From the cell containing the given text, extract its center point as (X, Y) coordinate. 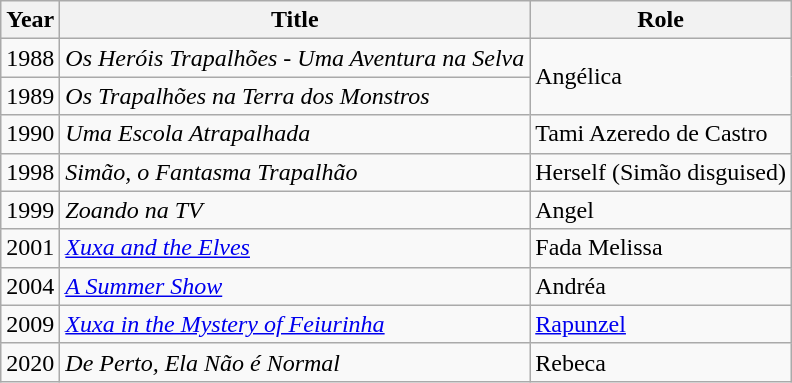
1990 (30, 134)
A Summer Show (295, 286)
Rebeca (661, 362)
Role (661, 20)
Title (295, 20)
Angélica (661, 77)
Angel (661, 210)
1998 (30, 172)
Year (30, 20)
Xuxa in the Mystery of Feiurinha (295, 324)
Simão, o Fantasma Trapalhão (295, 172)
Os Heróis Trapalhões - Uma Aventura na Selva (295, 58)
1999 (30, 210)
De Perto, Ela Não é Normal (295, 362)
Fada Melissa (661, 248)
Xuxa and the Elves (295, 248)
2004 (30, 286)
Tami Azeredo de Castro (661, 134)
Andréa (661, 286)
1988 (30, 58)
Herself (Simão disguised) (661, 172)
2009 (30, 324)
Zoando na TV (295, 210)
2001 (30, 248)
1989 (30, 96)
Rapunzel (661, 324)
Uma Escola Atrapalhada (295, 134)
2020 (30, 362)
Os Trapalhões na Terra dos Monstros (295, 96)
